From the cell containing the given text, extract its center point as [X, Y] coordinate. 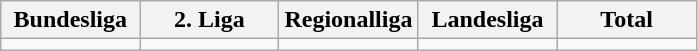
Bundesliga [70, 20]
Total [626, 20]
Regionalliga [348, 20]
2. Liga [210, 20]
Landesliga [488, 20]
